Detect which cell encompasses the target text, then output its (x, y) center coordinate. 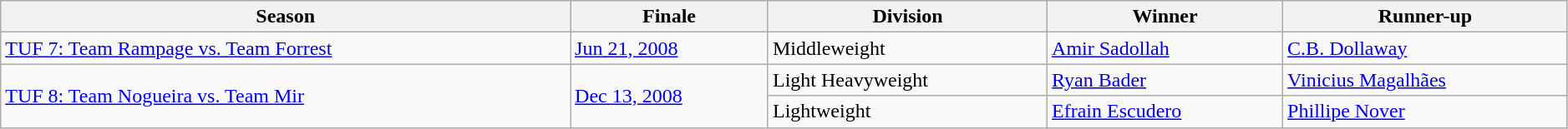
Amir Sadollah (1165, 48)
Dec 13, 2008 (670, 96)
Runner-up (1425, 17)
Vinicius Magalhães (1425, 80)
Season (286, 17)
Lightweight (907, 112)
TUF 8: Team Nogueira vs. Team Mir (286, 96)
Light Heavyweight (907, 80)
Ryan Bader (1165, 80)
Efrain Escudero (1165, 112)
Winner (1165, 17)
Middleweight (907, 48)
C.B. Dollaway (1425, 48)
Jun 21, 2008 (670, 48)
Finale (670, 17)
TUF 7: Team Rampage vs. Team Forrest (286, 48)
Phillipe Nover (1425, 112)
Division (907, 17)
